Scan for the cell matching the given text and deliver its (X, Y) coordinate at center. 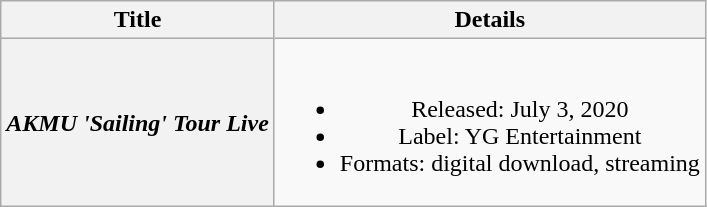
Released: July 3, 2020Label: YG EntertainmentFormats: digital download, streaming (490, 122)
Details (490, 20)
AKMU 'Sailing' Tour Live (138, 122)
Title (138, 20)
